Detect which cell encompasses the target text, then output its [X, Y] center coordinate. 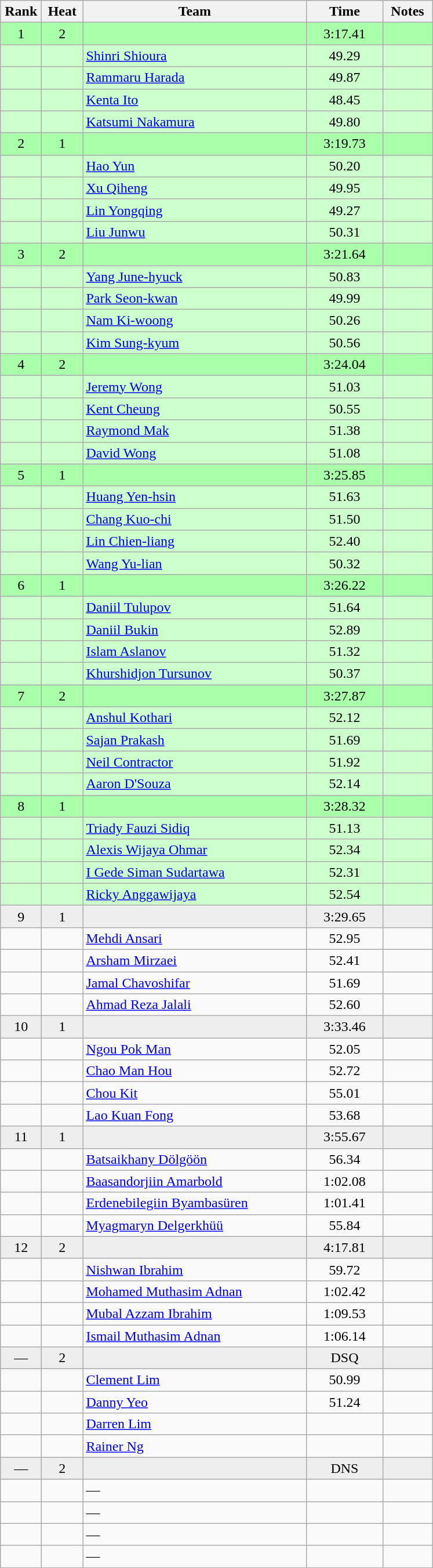
51.08 [344, 453]
3:55.67 [344, 1137]
50.55 [344, 409]
50.56 [344, 343]
Raymond Mak [195, 431]
Mehdi Ansari [195, 938]
Nishwan Ibrahim [195, 1269]
Heat [63, 12]
Kent Cheung [195, 409]
50.32 [344, 563]
51.03 [344, 387]
59.72 [344, 1269]
52.89 [344, 629]
52.72 [344, 1071]
3:27.87 [344, 696]
Ricky Anggawijaya [195, 894]
51.63 [344, 497]
Hao Yun [195, 166]
Baasandorjiin Amarbold [195, 1181]
Neil Contractor [195, 762]
12 [21, 1247]
55.84 [344, 1225]
3:28.32 [344, 806]
Darren Lim [195, 1424]
50.83 [344, 277]
1:09.53 [344, 1313]
David Wong [195, 453]
Mubal Azzam Ibrahim [195, 1313]
50.31 [344, 232]
I Gede Siman Sudartawa [195, 872]
DSQ [344, 1358]
3 [21, 254]
50.20 [344, 166]
Lin Chien-liang [195, 541]
49.27 [344, 210]
52.41 [344, 960]
Rammaru Harada [195, 78]
10 [21, 1027]
Alexis Wijaya Ohmar [195, 850]
11 [21, 1137]
Wang Yu-lian [195, 563]
Sajan Prakash [195, 740]
Clement Lim [195, 1380]
3:21.64 [344, 254]
3:17.41 [344, 34]
52.05 [344, 1049]
Team [195, 12]
5 [21, 475]
Time [344, 12]
Huang Yen-hsin [195, 497]
4:17.81 [344, 1247]
52.31 [344, 872]
51.50 [344, 519]
Rainer Ng [195, 1446]
52.14 [344, 784]
52.54 [344, 894]
53.68 [344, 1115]
Liu Junwu [195, 232]
50.99 [344, 1380]
Mohamed Muthasim Adnan [195, 1291]
Katsumi Nakamura [195, 122]
51.92 [344, 762]
50.37 [344, 674]
52.12 [344, 718]
48.45 [344, 100]
4 [21, 365]
51.32 [344, 652]
Chou Kit [195, 1093]
Park Seon-kwan [195, 299]
1:02.42 [344, 1291]
Daniil Bukin [195, 629]
Lin Yongqing [195, 210]
Erdenebilegiin Byambasüren [195, 1203]
1:02.08 [344, 1181]
51.24 [344, 1402]
Triady Fauzi Sidiq [195, 828]
Xu Qiheng [195, 188]
Danny Yeo [195, 1402]
Ahmad Reza Jalali [195, 1005]
9 [21, 916]
56.34 [344, 1159]
52.40 [344, 541]
7 [21, 696]
51.38 [344, 431]
3:26.22 [344, 585]
Kenta Ito [195, 100]
Chang Kuo-chi [195, 519]
Khurshidjon Tursunov [195, 674]
Batsaikhany Dölgöön [195, 1159]
Myagmaryn Delgerkhüü [195, 1225]
Jeremy Wong [195, 387]
Nam Ki-woong [195, 321]
52.60 [344, 1005]
49.87 [344, 78]
52.34 [344, 850]
49.95 [344, 188]
1:01.41 [344, 1203]
51.64 [344, 607]
Islam Aslanov [195, 652]
Arsham Mirzaei [195, 960]
55.01 [344, 1093]
Shinri Shioura [195, 56]
Jamal Chavoshifar [195, 983]
49.80 [344, 122]
49.99 [344, 299]
Chao Man Hou [195, 1071]
3:33.46 [344, 1027]
Notes [407, 12]
Daniil Tulupov [195, 607]
49.29 [344, 56]
50.26 [344, 321]
6 [21, 585]
Kim Sung-kyum [195, 343]
3:25.85 [344, 475]
Lao Kuan Fong [195, 1115]
Yang June-hyuck [195, 277]
1:06.14 [344, 1335]
Aaron D'Souza [195, 784]
8 [21, 806]
Ngou Pok Man [195, 1049]
Ismail Muthasim Adnan [195, 1335]
52.95 [344, 938]
DNS [344, 1468]
Rank [21, 12]
3:29.65 [344, 916]
3:24.04 [344, 365]
Anshul Kothari [195, 718]
3:19.73 [344, 144]
51.13 [344, 828]
